Extract the [X, Y] coordinate from the center of the cell holding the provided text.  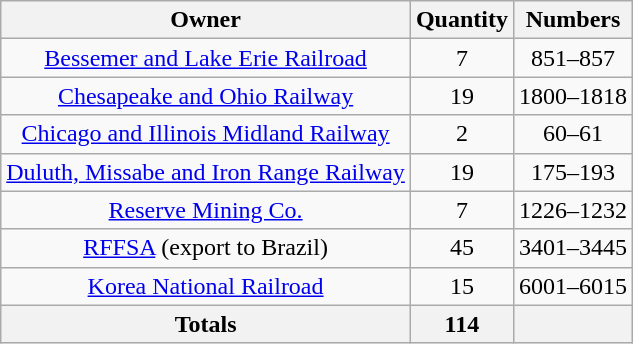
Owner [206, 20]
15 [462, 286]
2 [462, 134]
Chesapeake and Ohio Railway [206, 96]
RFFSA (export to Brazil) [206, 248]
Numbers [572, 20]
851–857 [572, 58]
Korea National Railroad [206, 286]
1800–1818 [572, 96]
Totals [206, 324]
175–193 [572, 172]
1226–1232 [572, 210]
Chicago and Illinois Midland Railway [206, 134]
Bessemer and Lake Erie Railroad [206, 58]
6001–6015 [572, 286]
Reserve Mining Co. [206, 210]
Quantity [462, 20]
3401–3445 [572, 248]
114 [462, 324]
Duluth, Missabe and Iron Range Railway [206, 172]
45 [462, 248]
60–61 [572, 134]
